From the cell containing the given text, extract its center point as [x, y] coordinate. 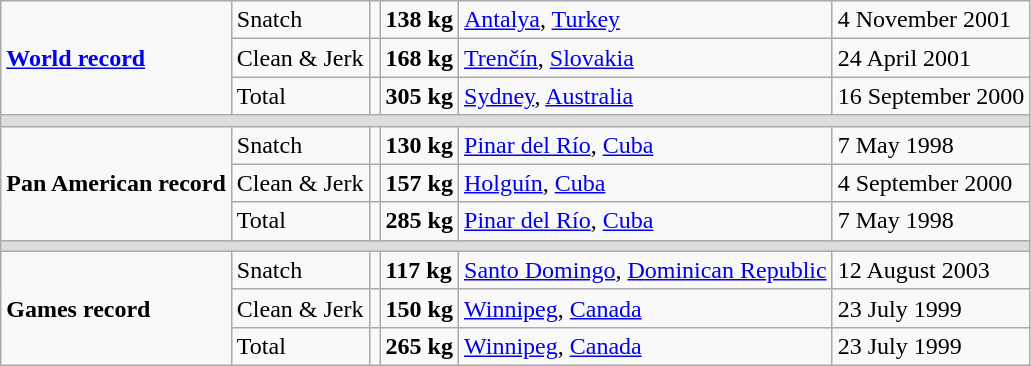
138 kg [419, 20]
16 September 2000 [931, 96]
World record [116, 58]
Trenčín, Slovakia [646, 58]
150 kg [419, 308]
Sydney, Australia [646, 96]
24 April 2001 [931, 58]
12 August 2003 [931, 270]
157 kg [419, 183]
285 kg [419, 221]
168 kg [419, 58]
265 kg [419, 346]
Games record [116, 308]
130 kg [419, 145]
117 kg [419, 270]
4 November 2001 [931, 20]
Antalya, Turkey [646, 20]
4 September 2000 [931, 183]
305 kg [419, 96]
Holguín, Cuba [646, 183]
Pan American record [116, 183]
Santo Domingo, Dominican Republic [646, 270]
